Provide the [x, y] coordinate of the cell's center where the given text is located.  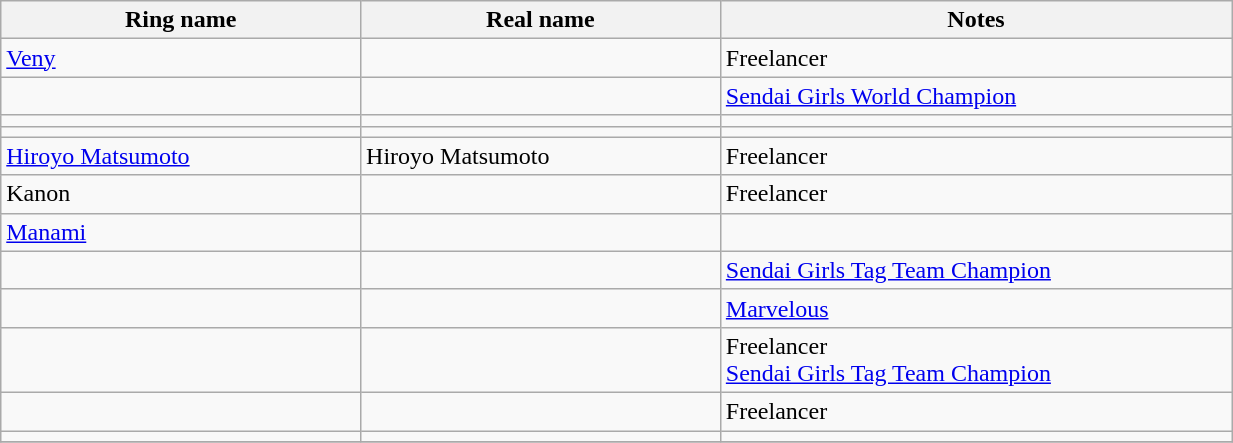
FreelancerSendai Girls Tag Team Champion [976, 360]
Veny [181, 58]
Marvelous [976, 308]
Kanon [181, 194]
Sendai Girls World Champion [976, 96]
Ring name [181, 20]
Manami [181, 232]
Sendai Girls Tag Team Champion [976, 270]
Notes [976, 20]
Real name [541, 20]
